Search for the cell housing the specified text and yield its [x, y] center coordinate. 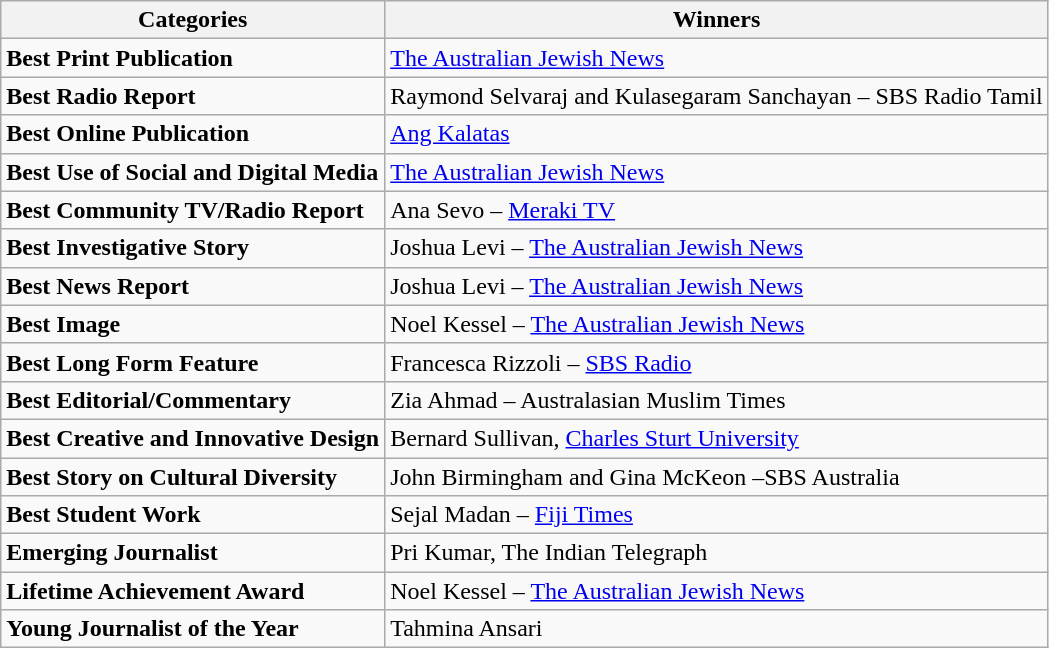
Best Online Publication [193, 134]
Best Community TV/Radio Report [193, 210]
Best Investigative Story [193, 248]
Best Creative and Innovative Design [193, 438]
Tahmina Ansari [716, 629]
Ang Kalatas [716, 134]
Young Journalist of the Year [193, 629]
Sejal Madan – Fiji Times [716, 515]
Best Print Publication [193, 58]
Francesca Rizzoli – SBS Radio [716, 362]
Pri Kumar, The Indian Telegraph [716, 553]
Best Story on Cultural Diversity [193, 477]
Best Long Form Feature [193, 362]
Categories [193, 20]
Lifetime Achievement Award [193, 591]
Best Radio Report [193, 96]
Best News Report [193, 286]
Best Image [193, 324]
Best Editorial/Commentary [193, 400]
Ana Sevo – Meraki TV [716, 210]
John Birmingham and Gina McKeon –SBS Australia [716, 477]
Emerging Journalist [193, 553]
Zia Ahmad – Australasian Muslim Times [716, 400]
Raymond Selvaraj and Kulasegaram Sanchayan – SBS Radio Tamil [716, 96]
Bernard Sullivan, Charles Sturt University [716, 438]
Best Student Work [193, 515]
Winners [716, 20]
Best Use of Social and Digital Media [193, 172]
